Extract the [x, y] coordinate from the center of the cell holding the provided text.  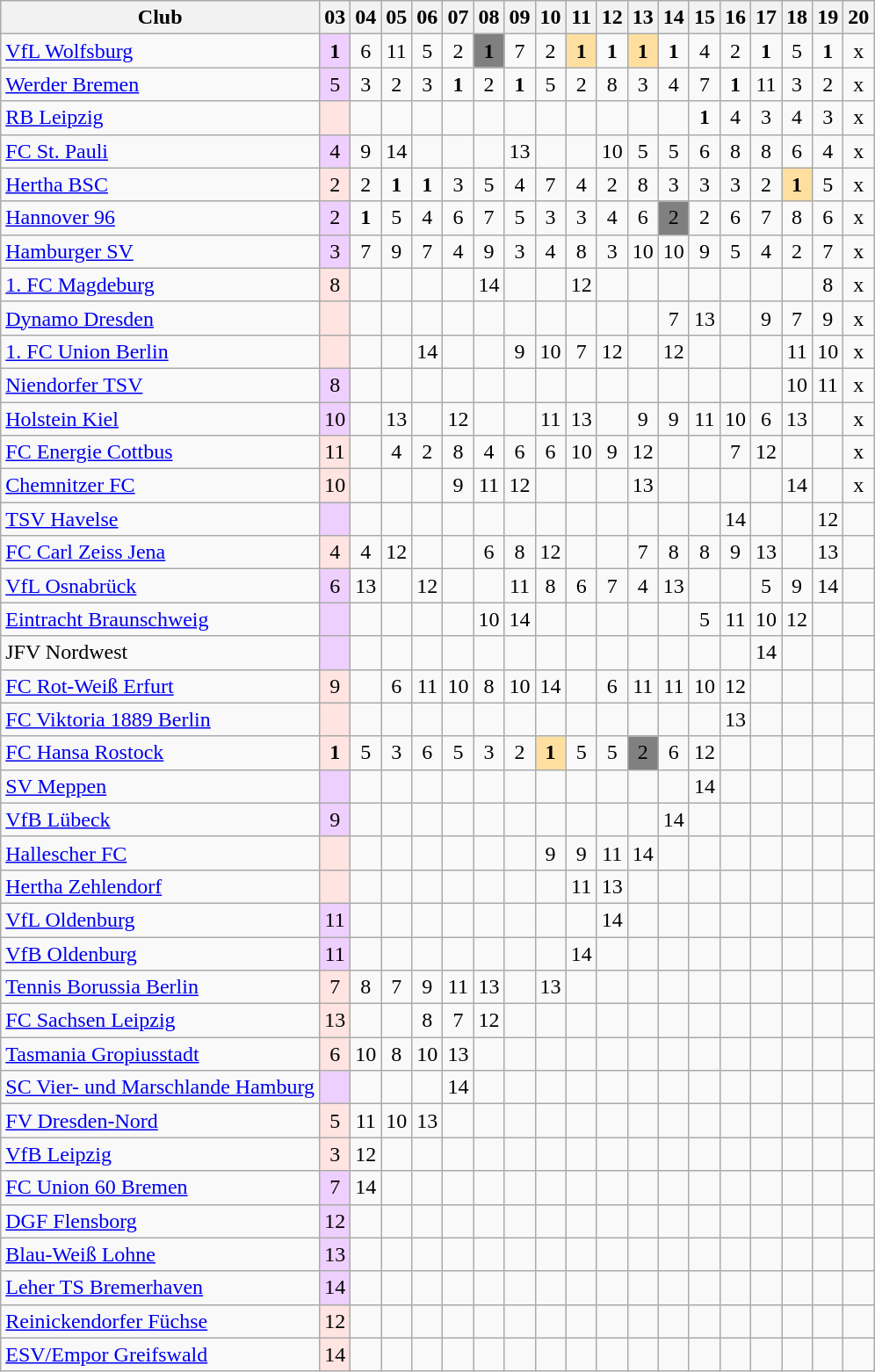
16 [734, 18]
VfB Lübeck [160, 820]
20 [859, 18]
06 [427, 18]
ESV/Empor Greifswald [160, 1354]
15 [705, 18]
Holstein Kiel [160, 419]
FV Dresden-Nord [160, 1121]
VfL Osnabrück [160, 586]
FC Carl Zeiss Jena [160, 552]
FC Union 60 Bremen [160, 1188]
VfB Leipzig [160, 1154]
Niendorfer TSV [160, 385]
DGF Flensborg [160, 1221]
Club [160, 18]
19 [828, 18]
VfL Oldenburg [160, 920]
VfB Oldenburg [160, 953]
FC Viktoria 1889 Berlin [160, 719]
Hertha BSC [160, 184]
Hertha Zehlendorf [160, 886]
05 [397, 18]
JFV Nordwest [160, 653]
Blau-Weiß Lohne [160, 1254]
07 [459, 18]
RB Leipzig [160, 118]
1. FC Magdeburg [160, 285]
SC Vier- und Marschlande Hamburg [160, 1087]
08 [488, 18]
TSV Havelse [160, 519]
Hamburger SV [160, 251]
SV Meppen [160, 786]
Tennis Borussia Berlin [160, 987]
Hallescher FC [160, 853]
Hannover 96 [160, 218]
17 [766, 18]
FC Sachsen Leipzig [160, 1021]
VfL Wolfsburg [160, 51]
Dynamo Dresden [160, 318]
Werder Bremen [160, 84]
FC Energie Cottbus [160, 452]
Chemnitzer FC [160, 486]
FC St. Pauli [160, 151]
FC Rot-Weiß Erfurt [160, 686]
04 [365, 18]
Reinickendorfer Füchse [160, 1321]
Leher TS Bremerhaven [160, 1288]
03 [336, 18]
Eintracht Braunschweig [160, 619]
09 [520, 18]
1. FC Union Berlin [160, 351]
Tasmania Gropiusstadt [160, 1054]
FC Hansa Rostock [160, 753]
18 [798, 18]
